Scan for the cell matching the given text and deliver its [x, y] coordinate at center. 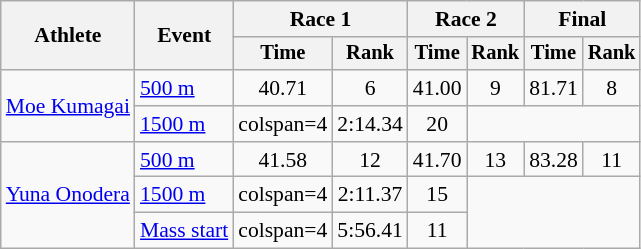
Race 2 [466, 19]
2:14.34 [370, 124]
2:11.37 [370, 195]
41.58 [282, 160]
Event [184, 36]
20 [438, 124]
40.71 [282, 88]
13 [495, 160]
Yuna Onodera [68, 196]
Athlete [68, 36]
5:56.41 [370, 231]
8 [612, 88]
41.00 [438, 88]
81.71 [554, 88]
12 [370, 160]
41.70 [438, 160]
Race 1 [320, 19]
15 [438, 195]
6 [370, 88]
Mass start [184, 231]
83.28 [554, 160]
Moe Kumagai [68, 106]
Final [582, 19]
9 [495, 88]
